Return (x, y) of the center of cell containing provided text 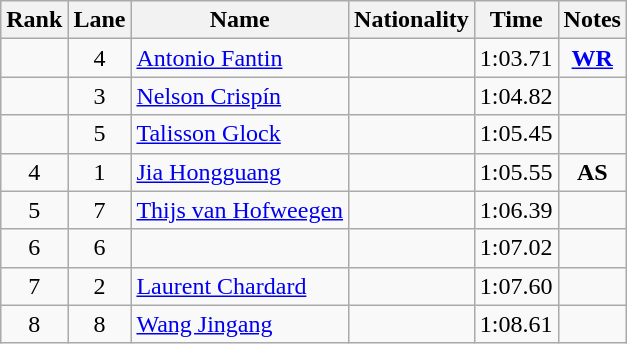
1:03.71 (516, 58)
Jia Hongguang (240, 172)
3 (100, 96)
1:06.39 (516, 210)
1:04.82 (516, 96)
1 (100, 172)
Nationality (412, 20)
Wang Jingang (240, 324)
AS (592, 172)
Notes (592, 20)
Rank (34, 20)
WR (592, 58)
Nelson Crispín (240, 96)
Time (516, 20)
1:07.02 (516, 248)
1:05.55 (516, 172)
1:08.61 (516, 324)
Name (240, 20)
Thijs van Hofweegen (240, 210)
Antonio Fantin (240, 58)
1:07.60 (516, 286)
Laurent Chardard (240, 286)
Lane (100, 20)
1:05.45 (516, 134)
2 (100, 286)
Talisson Glock (240, 134)
